Determine the [X, Y] coordinate at the center of the cell enclosing the given text.  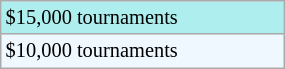
$15,000 tournaments [142, 17]
$10,000 tournaments [142, 51]
